Return [x, y] of the center of cell containing provided text 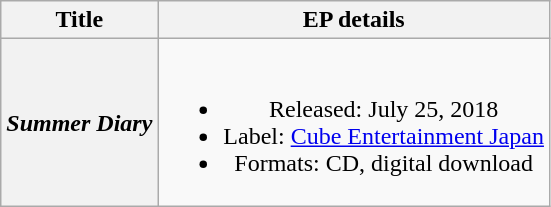
EP details [354, 20]
Released: July 25, 2018 Label: Cube Entertainment JapanFormats: CD, digital download [354, 122]
Summer Diary [80, 122]
Title [80, 20]
